Find where the given text appears and provide that cell's center as (x, y) coordinate. 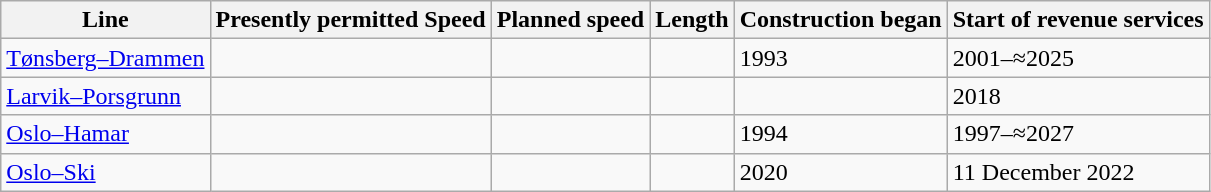
Length (692, 20)
1994 (840, 134)
Presently permitted Speed (350, 20)
Larvik–Porsgrunn (106, 96)
Line (106, 20)
Start of revenue services (1078, 20)
1993 (840, 58)
Tønsberg–Drammen (106, 58)
Planned speed (570, 20)
2020 (840, 172)
11 December 2022 (1078, 172)
2018 (1078, 96)
1997–≈2027 (1078, 134)
Oslo–Hamar (106, 134)
Construction began (840, 20)
2001–≈2025 (1078, 58)
Oslo–Ski (106, 172)
